Identify which cell holds the provided text, then report its (X, Y) central coordinate. 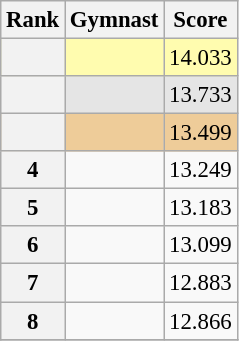
7 (33, 283)
13.183 (200, 208)
8 (33, 321)
14.033 (200, 58)
13.249 (200, 170)
Gymnast (114, 20)
12.866 (200, 321)
Rank (33, 20)
13.733 (200, 95)
13.099 (200, 245)
13.499 (200, 133)
6 (33, 245)
4 (33, 170)
5 (33, 208)
12.883 (200, 283)
Score (200, 20)
